Output the (X, Y) coordinate of the center of the cell containing the given text.  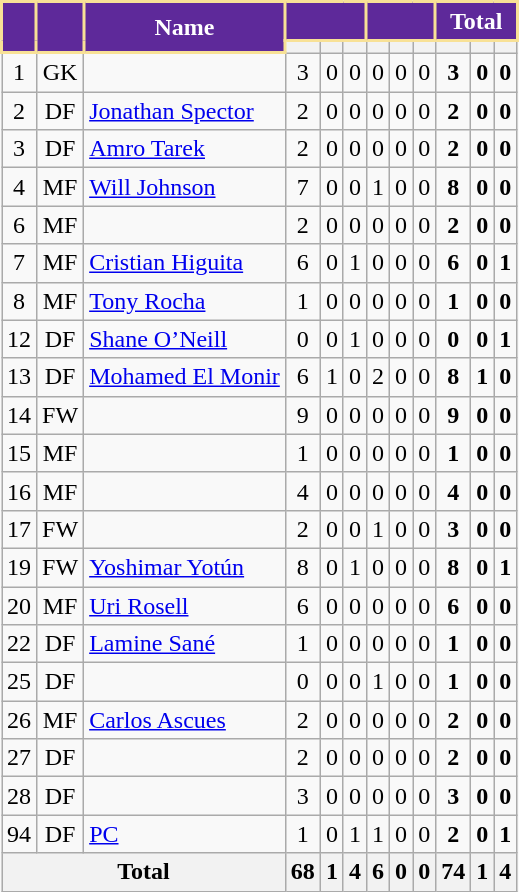
Tony Rocha (185, 301)
Will Johnson (185, 187)
13 (20, 377)
Cristian Higuita (185, 263)
Uri Rosell (185, 605)
27 (20, 758)
16 (20, 491)
PC (185, 834)
94 (20, 834)
14 (20, 415)
GK (60, 72)
Jonathan Spector (185, 111)
22 (20, 644)
74 (454, 872)
Lamine Sané (185, 644)
Shane O’Neill (185, 339)
17 (20, 529)
26 (20, 720)
Yoshimar Yotún (185, 567)
Carlos Ascues (185, 720)
20 (20, 605)
Amro Tarek (185, 149)
Name (185, 28)
28 (20, 796)
25 (20, 682)
12 (20, 339)
Mohamed El Monir (185, 377)
19 (20, 567)
15 (20, 453)
68 (302, 872)
